Locate the cell with the specified text and output its [X, Y] center coordinate. 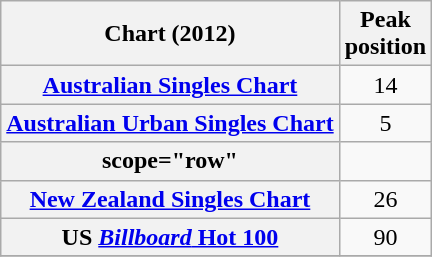
90 [385, 237]
5 [385, 123]
Peakposition [385, 34]
26 [385, 199]
Australian Urban Singles Chart [170, 123]
US Billboard Hot 100 [170, 237]
Chart (2012) [170, 34]
Australian Singles Chart [170, 85]
14 [385, 85]
New Zealand Singles Chart [170, 199]
scope="row" [170, 161]
